Provide the (X, Y) coordinate of the cell's center where the given text is located.  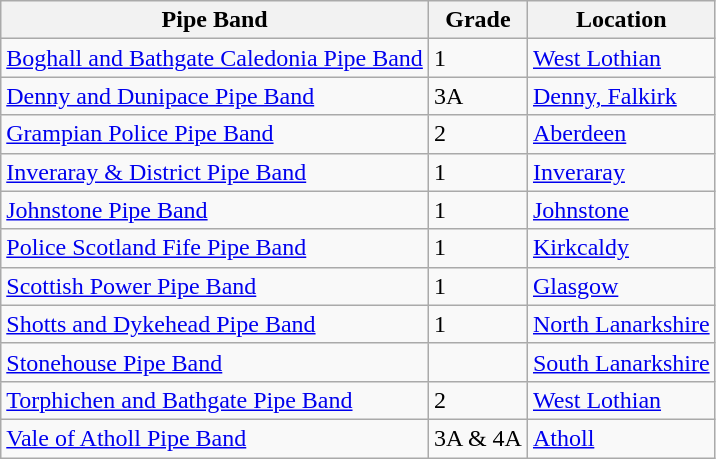
3A & 4A (478, 438)
Location (621, 20)
Police Scotland Fife Pipe Band (215, 248)
Inveraray & District Pipe Band (215, 172)
Aberdeen (621, 134)
Grampian Police Pipe Band (215, 134)
North Lanarkshire (621, 324)
Glasgow (621, 286)
Johnstone (621, 210)
Pipe Band (215, 20)
Vale of Atholl Pipe Band (215, 438)
Torphichen and Bathgate Pipe Band (215, 400)
3A (478, 96)
Grade (478, 20)
Inveraray (621, 172)
Kirkcaldy (621, 248)
Johnstone Pipe Band (215, 210)
Scottish Power Pipe Band (215, 286)
Stonehouse Pipe Band (215, 362)
Atholl (621, 438)
South Lanarkshire (621, 362)
Denny, Falkirk (621, 96)
Shotts and Dykehead Pipe Band (215, 324)
Boghall and Bathgate Caledonia Pipe Band (215, 58)
Denny and Dunipace Pipe Band (215, 96)
